Extract the [X, Y] coordinate from the center of the cell holding the provided text.  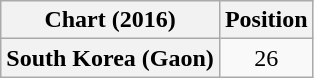
26 [266, 58]
Position [266, 20]
South Korea (Gaon) [110, 58]
Chart (2016) [110, 20]
